Pinpoint the cell where the given text exists, returning its (X, Y) midpoint coordinate. 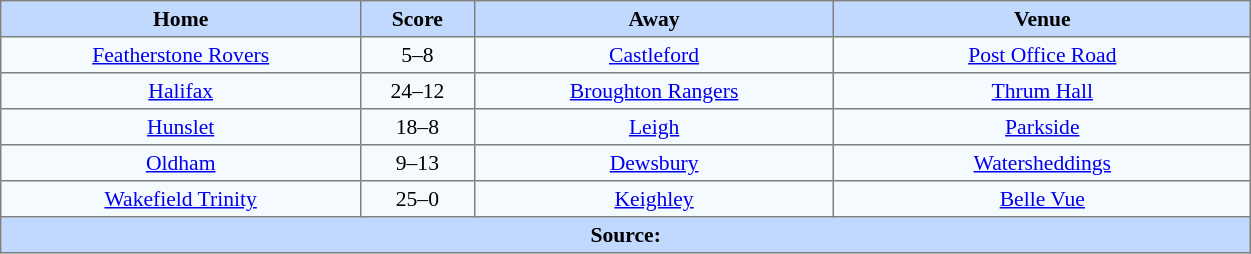
25–0 (418, 199)
Hunslet (181, 127)
Post Office Road (1042, 55)
Oldham (181, 163)
9–13 (418, 163)
Belle Vue (1042, 199)
Castleford (654, 55)
Broughton Rangers (654, 91)
Wakefield Trinity (181, 199)
Dewsbury (654, 163)
5–8 (418, 55)
24–12 (418, 91)
Source: (626, 235)
Score (418, 19)
Watersheddings (1042, 163)
Keighley (654, 199)
Parkside (1042, 127)
Featherstone Rovers (181, 55)
Home (181, 19)
Thrum Hall (1042, 91)
Venue (1042, 19)
Leigh (654, 127)
18–8 (418, 127)
Away (654, 19)
Halifax (181, 91)
